Capture the cell that displays the provided text and extract its [x, y] central coordinate. 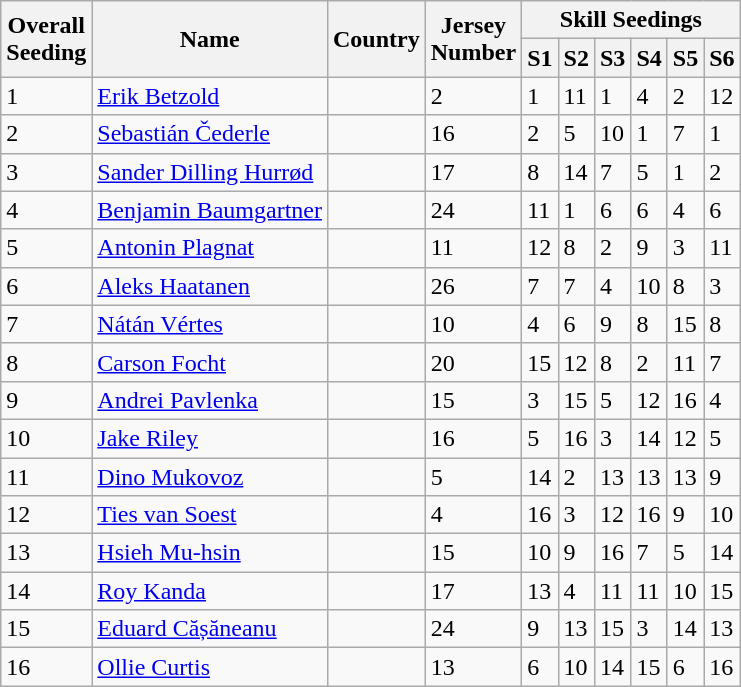
Skill Seedings [632, 20]
Carson Focht [210, 362]
Ollie Curtis [210, 667]
Name [210, 39]
S3 [612, 58]
Andrei Pavlenka [210, 400]
Erik Betzold [210, 96]
26 [473, 286]
Benjamin Baumgartner [210, 210]
Roy Kanda [210, 591]
Eduard Cășăneanu [210, 629]
Ties van Soest [210, 515]
S6 [722, 58]
S4 [649, 58]
Sander Dilling Hurrød [210, 172]
S5 [685, 58]
S2 [576, 58]
S1 [540, 58]
Country [376, 39]
Hsieh Mu-hsin [210, 553]
Nátán Vértes [210, 324]
Dino Mukovoz [210, 477]
Jake Riley [210, 438]
Sebastián Čederle [210, 134]
Antonin Plagnat [210, 248]
Aleks Haatanen [210, 286]
20 [473, 362]
JerseyNumber [473, 39]
OverallSeeding [46, 39]
